From the cell containing the given text, extract its center point as [X, Y] coordinate. 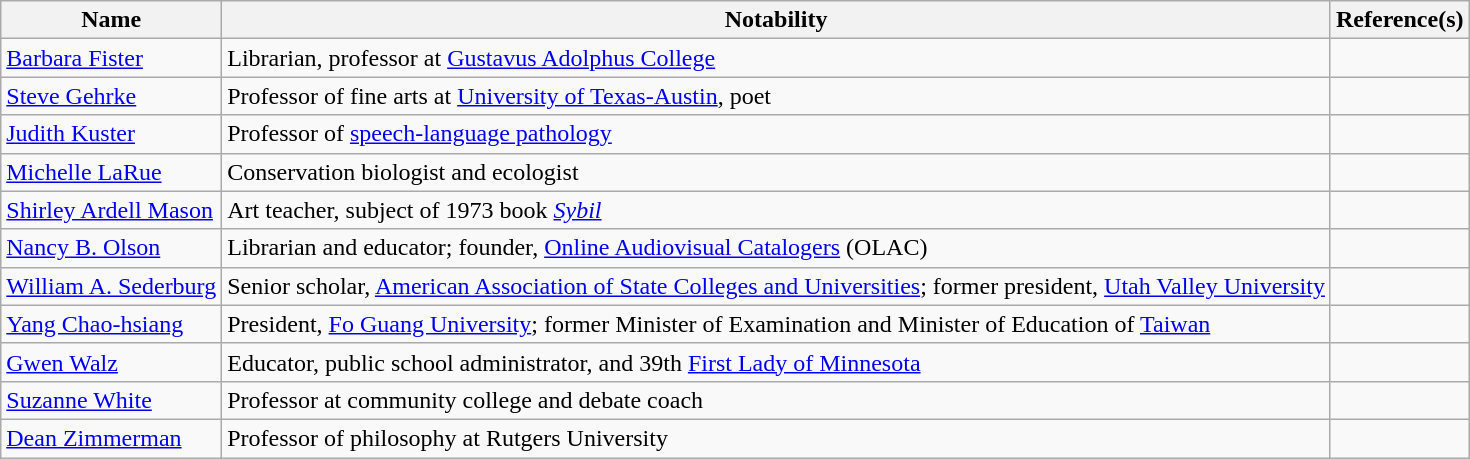
Conservation biologist and ecologist [776, 172]
Judith Kuster [112, 134]
Librarian and educator; founder, Online Audiovisual Catalogers (OLAC) [776, 248]
Professor of speech-language pathology [776, 134]
Professor of philosophy at Rutgers University [776, 438]
Name [112, 20]
Professor of fine arts at University of Texas-Austin, poet [776, 96]
Reference(s) [1400, 20]
Barbara Fister [112, 58]
Senior scholar, American Association of State Colleges and Universities; former president, Utah Valley University [776, 286]
William A. Sederburg [112, 286]
Professor at community college and debate coach [776, 400]
Yang Chao-hsiang [112, 324]
Gwen Walz [112, 362]
Educator, public school administrator, and 39th First Lady of Minnesota [776, 362]
Steve Gehrke [112, 96]
Nancy B. Olson [112, 248]
Librarian, professor at Gustavus Adolphus College [776, 58]
President, Fo Guang University; former Minister of Examination and Minister of Education of Taiwan [776, 324]
Michelle LaRue [112, 172]
Notability [776, 20]
Suzanne White [112, 400]
Shirley Ardell Mason [112, 210]
Dean Zimmerman [112, 438]
Art teacher, subject of 1973 book Sybil [776, 210]
